From the cell containing the given text, extract its center point as [X, Y] coordinate. 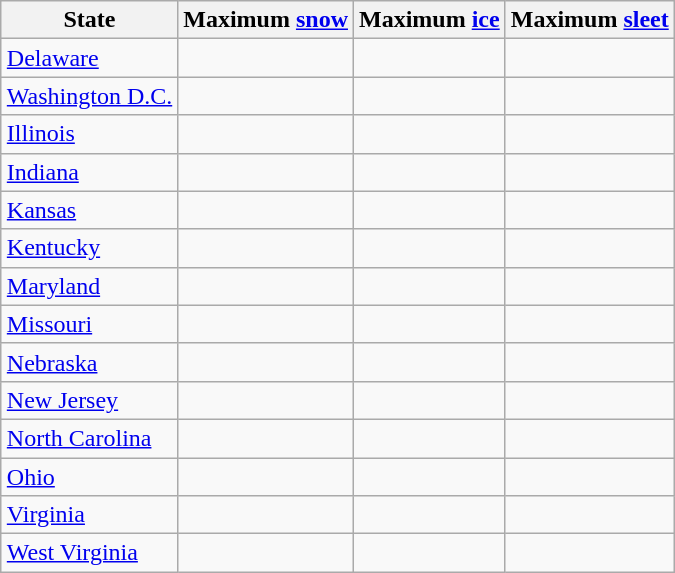
Indiana [89, 172]
Maximum sleet [590, 20]
Kentucky [89, 248]
Nebraska [89, 362]
Kansas [89, 210]
Virginia [89, 515]
Maximum ice [430, 20]
Washington D.C. [89, 96]
State [89, 20]
Illinois [89, 134]
Maximum snow [266, 20]
North Carolina [89, 438]
West Virginia [89, 553]
Missouri [89, 324]
Ohio [89, 477]
Maryland [89, 286]
Delaware [89, 58]
New Jersey [89, 400]
